Return the [X, Y] coordinate for the center point of the cell that contains the specified text.  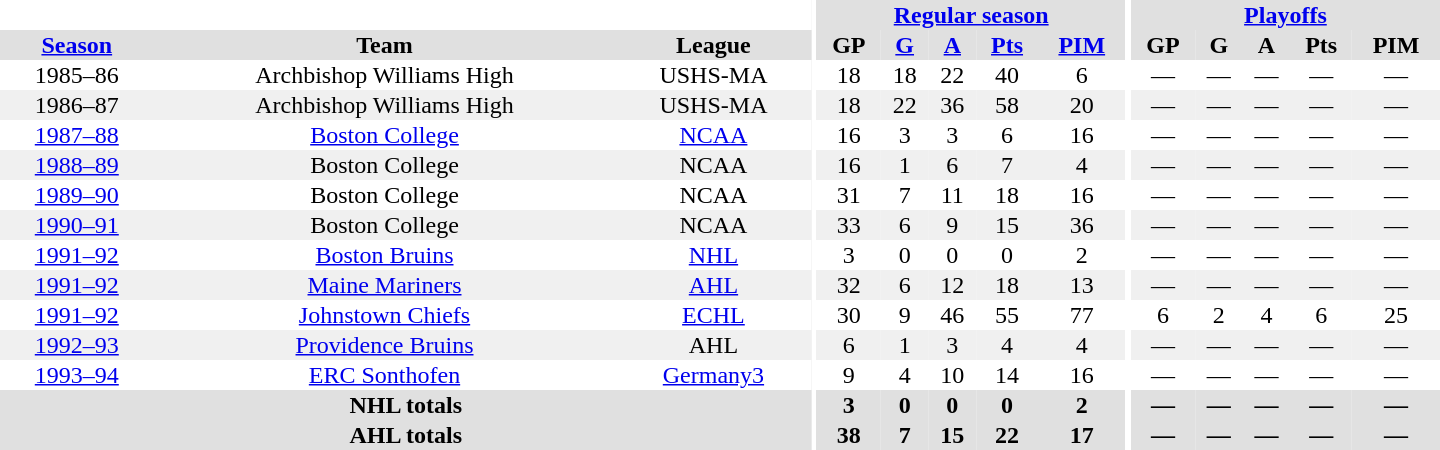
30 [849, 315]
Regular season [972, 15]
ECHL [713, 315]
17 [1082, 435]
77 [1082, 315]
14 [1007, 375]
1988–89 [77, 165]
11 [952, 195]
40 [1007, 75]
20 [1082, 105]
NHL [713, 255]
1989–90 [77, 195]
1990–91 [77, 225]
League [713, 45]
Season [77, 45]
Maine Mariners [385, 285]
ERC Sonthofen [385, 375]
46 [952, 315]
25 [1396, 315]
33 [849, 225]
Johnstown Chiefs [385, 315]
Germany3 [713, 375]
1987–88 [77, 135]
AHL totals [406, 435]
38 [849, 435]
1993–94 [77, 375]
Playoffs [1286, 15]
1992–93 [77, 345]
Providence Bruins [385, 345]
Team [385, 45]
32 [849, 285]
NHL totals [406, 405]
13 [1082, 285]
Boston Bruins [385, 255]
1985–86 [77, 75]
10 [952, 375]
31 [849, 195]
58 [1007, 105]
12 [952, 285]
55 [1007, 315]
1986–87 [77, 105]
